Return the (X, Y) coordinate for the center point of the cell that contains the specified text.  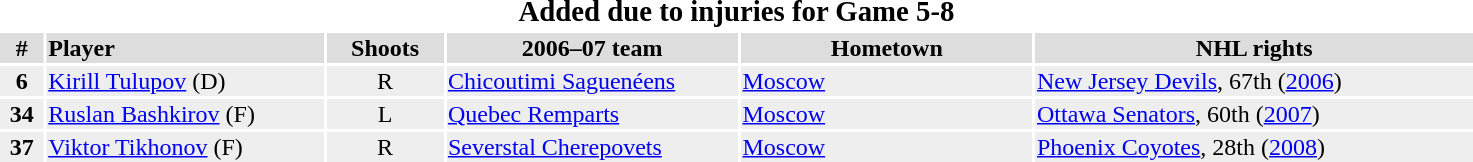
37 (22, 147)
Ruslan Bashkirov (F) (186, 114)
34 (22, 114)
Ottawa Senators, 60th (2007) (1254, 114)
Quebec Remparts (592, 114)
Viktor Tikhonov (F) (186, 147)
Phoenix Coyotes, 28th (2008) (1254, 147)
Severstal Cherepovets (592, 147)
6 (22, 81)
2006–07 team (592, 48)
Shoots (386, 48)
# (22, 48)
Player (186, 48)
New Jersey Devils, 67th (2006) (1254, 81)
Kirill Tulupov (D) (186, 81)
Chicoutimi Saguenéens (592, 81)
Hometown (887, 48)
L (386, 114)
NHL rights (1254, 48)
